Provide the [X, Y] coordinate of the cell's center where the given text is located.  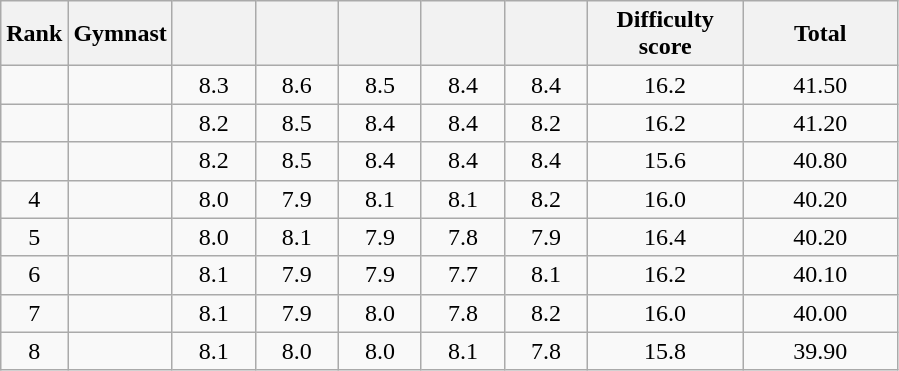
40.00 [820, 313]
39.90 [820, 351]
15.6 [666, 161]
41.20 [820, 123]
Gymnast [120, 34]
4 [34, 199]
8.6 [296, 85]
Difficultyscore [666, 34]
8 [34, 351]
40.80 [820, 161]
Total [820, 34]
40.10 [820, 275]
15.8 [666, 351]
41.50 [820, 85]
6 [34, 275]
7 [34, 313]
7.7 [462, 275]
8.3 [214, 85]
5 [34, 237]
16.4 [666, 237]
Rank [34, 34]
